Return [x, y] of the center of cell containing provided text 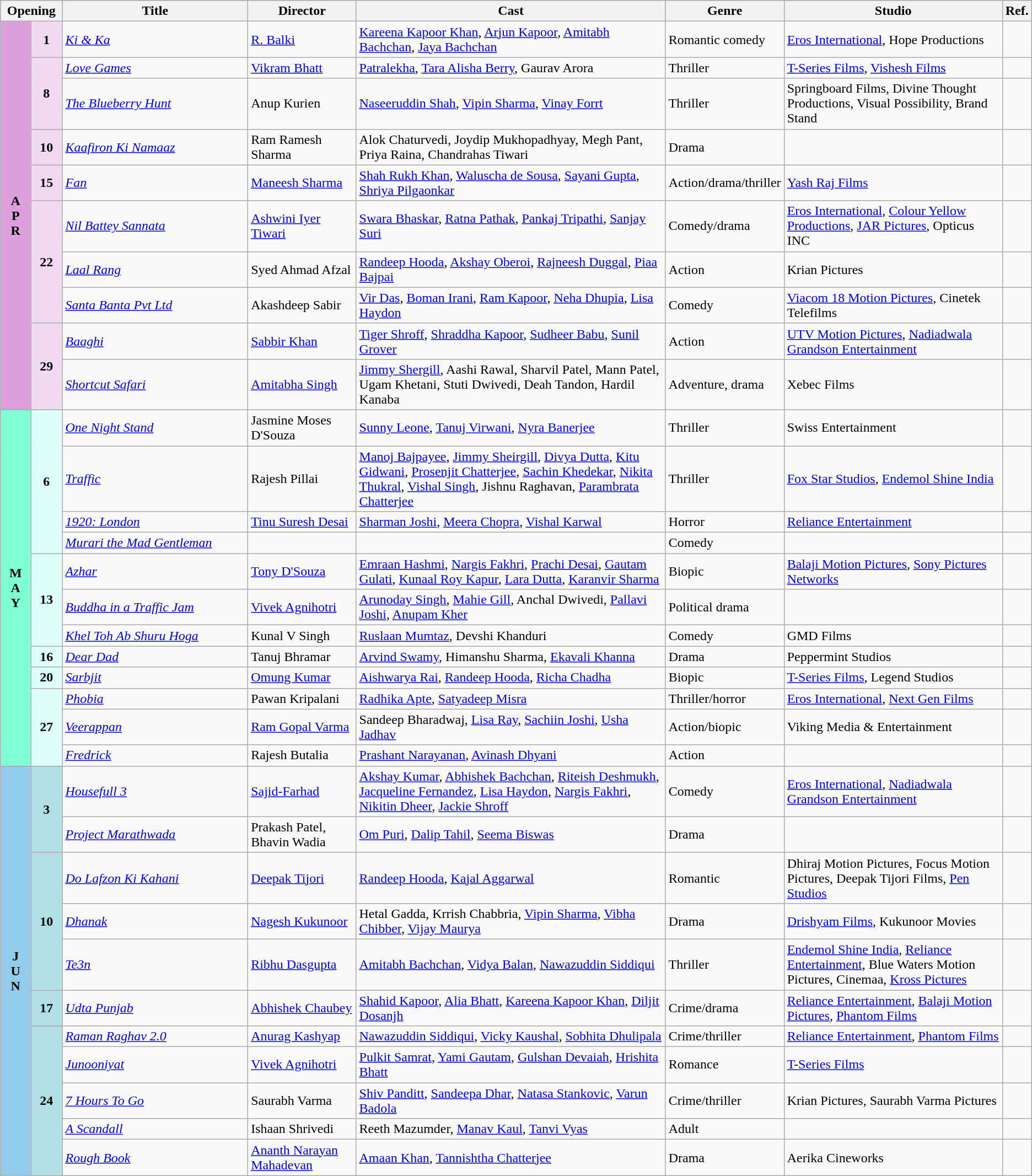
Tanuj Bhramar [302, 657]
13 [46, 600]
Peppermint Studios [893, 657]
Aerika Cineworks [893, 1158]
Balaji Motion Pictures, Sony Pictures Networks [893, 571]
1920: London [155, 522]
Reliance Entertainment [893, 522]
Ashwini Iyer Tiwari [302, 226]
Traffic [155, 479]
Sharman Joshi, Meera Chopra, Vishal Karwal [510, 522]
Action/drama/thriller [724, 183]
Omung Kumar [302, 678]
Dear Dad [155, 657]
Alok Chaturvedi, Joydip Mukhopadhyay, Megh Pant, Priya Raina, Chandrahas Tiwari [510, 147]
Deepak Tijori [302, 878]
Nil Battey Sannata [155, 226]
Springboard Films, Divine Thought Productions, Visual Possibility, Brand Stand [893, 104]
R. Balki [302, 40]
GMD Films [893, 636]
T-Series Films, Legend Studios [893, 678]
Sunny Leone, Tanuj Virwani, Nyra Banerjee [510, 428]
Ram Ramesh Sharma [302, 147]
24 [46, 1100]
Vir Das, Boman Irani, Ram Kapoor, Neha Dhupia, Lisa Haydon [510, 305]
Kaafiron Ki Namaaz [155, 147]
Horror [724, 522]
Sandeep Bharadwaj, Lisa Ray, Sachiin Joshi, Usha Jadhav [510, 727]
Dhanak [155, 921]
Nawazuddin Siddiqui, Vicky Kaushal, Sobhita Dhulipala [510, 1037]
Ref. [1017, 11]
Hetal Gadda, Krrish Chabbria, Vipin Sharma, Vibha Chibber, Vijay Maurya [510, 921]
Eros International, Nadiadwala Grandson Entertainment [893, 791]
Krian Pictures [893, 269]
Love Games [155, 68]
Nagesh Kukunoor [302, 921]
Patralekha, Tara Alisha Berry, Gaurav Arora [510, 68]
Reeth Mazumder, Manav Kaul, Tanvi Vyas [510, 1129]
MAY [15, 588]
Director [302, 11]
Eros International, Colour Yellow Productions, JAR Pictures, Opticus INC [893, 226]
Xebec Films [893, 384]
Yash Raj Films [893, 183]
17 [46, 1008]
Do Lafzon Ki Kahani [155, 878]
Sarbjit [155, 678]
One Night Stand [155, 428]
Raman Raghav 2.0 [155, 1037]
Sabbir Khan [302, 341]
Prashant Narayanan, Avinash Dhyani [510, 755]
Romantic comedy [724, 40]
Junooniyat [155, 1065]
Amitabh Bachchan, Vidya Balan, Nawazuddin Siddiqui [510, 964]
Fredrick [155, 755]
Amitabha Singh [302, 384]
Maneesh Sharma [302, 183]
Kareena Kapoor Khan, Arjun Kapoor, Amitabh Bachchan, Jaya Bachchan [510, 40]
Ram Gopal Varma [302, 727]
Shiv Panditt, Sandeepa Dhar, Natasa Stankovic, Varun Badola [510, 1100]
Rough Book [155, 1158]
Swiss Entertainment [893, 428]
3 [46, 809]
Randeep Hooda, Kajal Aggarwal [510, 878]
6 [46, 481]
Crime/drama [724, 1008]
Pawan Kripalani [302, 699]
Ananth Narayan Mahadevan [302, 1158]
Arunoday Singh, Mahie Gill, Anchal Dwivedi, Pallavi Joshi, Anupam Kher [510, 608]
Te3n [155, 964]
Santa Banta Pvt Ltd [155, 305]
Udta Punjab [155, 1008]
Baaghi [155, 341]
Randeep Hooda, Akshay Oberoi, Rajneesh Duggal, Piaa Bajpai [510, 269]
Eros International, Hope Productions [893, 40]
Studio [893, 11]
Arvind Swamy, Himanshu Sharma, Ekavali Khanna [510, 657]
Laal Rang [155, 269]
Thriller/horror [724, 699]
22 [46, 262]
Aishwarya Rai, Randeep Hooda, Richa Chadha [510, 678]
15 [46, 183]
Ruslaan Mumtaz, Devshi Khanduri [510, 636]
Shahid Kapoor, Alia Bhatt, Kareena Kapoor Khan, Diljit Dosanjh [510, 1008]
Jasmine Moses D'Souza [302, 428]
Phobia [155, 699]
Reliance Entertainment, Balaji Motion Pictures, Phantom Films [893, 1008]
Dhiraj Motion Pictures, Focus Motion Pictures, Deepak Tijori Films, Pen Studios [893, 878]
Title [155, 11]
T-Series Films [893, 1065]
T-Series Films, Vishesh Films [893, 68]
27 [46, 727]
Azhar [155, 571]
Jimmy Shergill, Aashi Rawal, Sharvil Patel, Mann Patel, Ugam Khetani, Stuti Dwivedi, Deah Tandon, Hardil Kanaba [510, 384]
Om Puri, Dalip Tahil, Seema Biswas [510, 835]
29 [46, 366]
UTV Motion Pictures, Nadiadwala Grandson Entertainment [893, 341]
Viking Media & Entertainment [893, 727]
JUN [15, 970]
Pulkit Samrat, Yami Gautam, Gulshan Devaiah, Hrishita Bhatt [510, 1065]
APR [15, 216]
16 [46, 657]
Ki & Ka [155, 40]
20 [46, 678]
Kunal V Singh [302, 636]
Naseeruddin Shah, Vipin Sharma, Vinay Forrt [510, 104]
1 [46, 40]
Anurag Kashyap [302, 1037]
Radhika Apte, Satyadeep Misra [510, 699]
Abhishek Chaubey [302, 1008]
7 Hours To Go [155, 1100]
Opening [31, 11]
8 [46, 93]
Khel Toh Ab Shuru Hoga [155, 636]
Veerappan [155, 727]
Tiger Shroff, Shraddha Kapoor, Sudheer Babu, Sunil Grover [510, 341]
Akashdeep Sabir [302, 305]
Drishyam Films, Kukunoor Movies [893, 921]
Krian Pictures, Saurabh Varma Pictures [893, 1100]
Sajid-Farhad [302, 791]
Fan [155, 183]
Endemol Shine India, Reliance Entertainment, Blue Waters Motion Pictures, Cinemaa, Kross Pictures [893, 964]
Eros International, Next Gen Films [893, 699]
Political drama [724, 608]
Action/biopic [724, 727]
Reliance Entertainment, Phantom Films [893, 1037]
Murari the Mad Gentleman [155, 543]
Ishaan Shrivedi [302, 1129]
Project Marathwada [155, 835]
Anup Kurien [302, 104]
Tinu Suresh Desai [302, 522]
Viacom 18 Motion Pictures, Cinetek Telefilms [893, 305]
Genre [724, 11]
Swara Bhaskar, Ratna Pathak, Pankaj Tripathi, Sanjay Suri [510, 226]
Rajesh Butalia [302, 755]
Fox Star Studios, Endemol Shine India [893, 479]
Vikram Bhatt [302, 68]
Adult [724, 1129]
Romantic [724, 878]
Akshay Kumar, Abhishek Bachchan, Riteish Deshmukh, Jacqueline Fernandez, Lisa Haydon, Nargis Fakhri, Nikitin Dheer, Jackie Shroff [510, 791]
Cast [510, 11]
Ribhu Dasgupta [302, 964]
Adventure, drama [724, 384]
Comedy/drama [724, 226]
Syed Ahmad Afzal [302, 269]
Shah Rukh Khan, Waluscha de Sousa, Sayani Gupta, Shriya Pilgaonkar [510, 183]
Tony D'Souza [302, 571]
Rajesh Pillai [302, 479]
Emraan Hashmi, Nargis Fakhri, Prachi Desai, Gautam Gulati, Kunaal Roy Kapur, Lara Dutta, Karanvir Sharma [510, 571]
The Blueberry Hunt [155, 104]
A Scandall [155, 1129]
Amaan Khan, Tannishtha Chatterjee [510, 1158]
Saurabh Varma [302, 1100]
Romance [724, 1065]
Prakash Patel, Bhavin Wadia [302, 835]
Housefull 3 [155, 791]
Shortcut Safari [155, 384]
Buddha in a Traffic Jam [155, 608]
